Locate the cell with the specified text and output its [x, y] center coordinate. 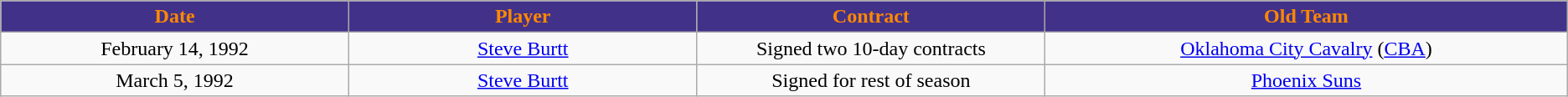
Date [175, 17]
Signed two 10-day contracts [871, 48]
Player [523, 17]
Signed for rest of season [871, 80]
Phoenix Suns [1307, 80]
Oklahoma City Cavalry (CBA) [1307, 48]
February 14, 1992 [175, 48]
Old Team [1307, 17]
March 5, 1992 [175, 80]
Contract [871, 17]
